From the cell containing the given text, extract its center point as (X, Y) coordinate. 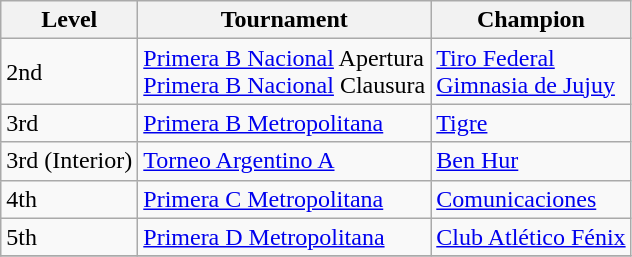
Torneo Argentino A (284, 161)
Champion (531, 20)
Ben Hur (531, 161)
4th (70, 199)
2nd (70, 72)
Tournament (284, 20)
3rd (70, 123)
3rd (Interior) (70, 161)
Club Atlético Fénix (531, 237)
5th (70, 237)
Primera D Metropolitana (284, 237)
Level (70, 20)
Primera C Metropolitana (284, 199)
Comunicaciones (531, 199)
Tiro Federal Gimnasia de Jujuy (531, 72)
Primera B Nacional Apertura Primera B Nacional Clausura (284, 72)
Tigre (531, 123)
Primera B Metropolitana (284, 123)
